From the cell containing the given text, extract its center point as [X, Y] coordinate. 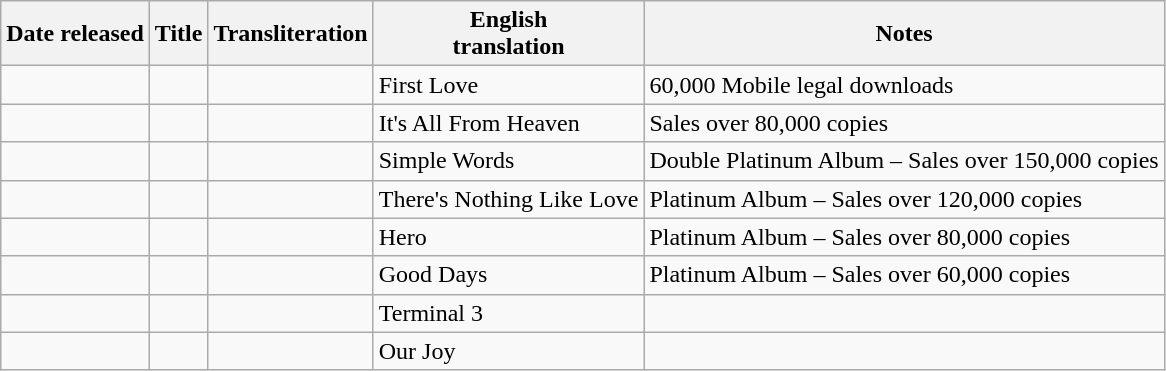
Platinum Album – Sales over 60,000 copies [904, 275]
Title [178, 34]
First Love [508, 85]
Sales over 80,000 copies [904, 123]
Good Days [508, 275]
Simple Words [508, 161]
Hero [508, 237]
Platinum Album – Sales over 120,000 copies [904, 199]
There's Nothing Like Love [508, 199]
Notes [904, 34]
Our Joy [508, 351]
Double Platinum Album – Sales over 150,000 copies [904, 161]
Transliteration [290, 34]
Terminal 3 [508, 313]
English translation [508, 34]
Platinum Album – Sales over 80,000 copies [904, 237]
Date released [76, 34]
60,000 Mobile legal downloads [904, 85]
It's All From Heaven [508, 123]
